Detect which cell encompasses the target text, then output its (x, y) center coordinate. 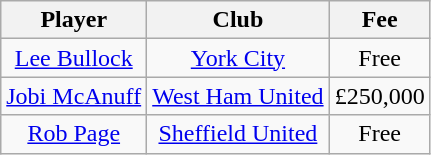
Fee (380, 20)
Lee Bullock (74, 58)
West Ham United (238, 96)
Sheffield United (238, 134)
Club (238, 20)
Rob Page (74, 134)
Player (74, 20)
York City (238, 58)
£250,000 (380, 96)
Jobi McAnuff (74, 96)
